Identify which cell holds the provided text, then report its (x, y) central coordinate. 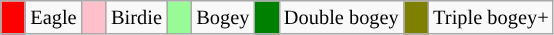
Triple bogey+ (490, 17)
Bogey (222, 17)
Eagle (53, 17)
Birdie (136, 17)
Double bogey (342, 17)
